Determine the (X, Y) coordinate at the center of the cell enclosing the given text.  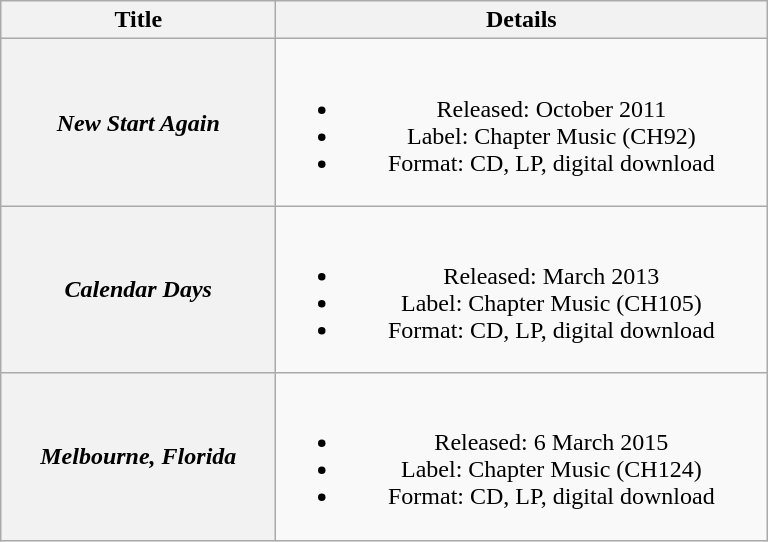
Released: October 2011Label: Chapter Music (CH92)Format: CD, LP, digital download (522, 122)
Title (138, 20)
Released: 6 March 2015Label: Chapter Music (CH124)Format: CD, LP, digital download (522, 456)
Released: March 2013Label: Chapter Music (CH105)Format: CD, LP, digital download (522, 290)
Details (522, 20)
Melbourne, Florida (138, 456)
New Start Again (138, 122)
Calendar Days (138, 290)
